Identify which cell holds the provided text, then report its (X, Y) central coordinate. 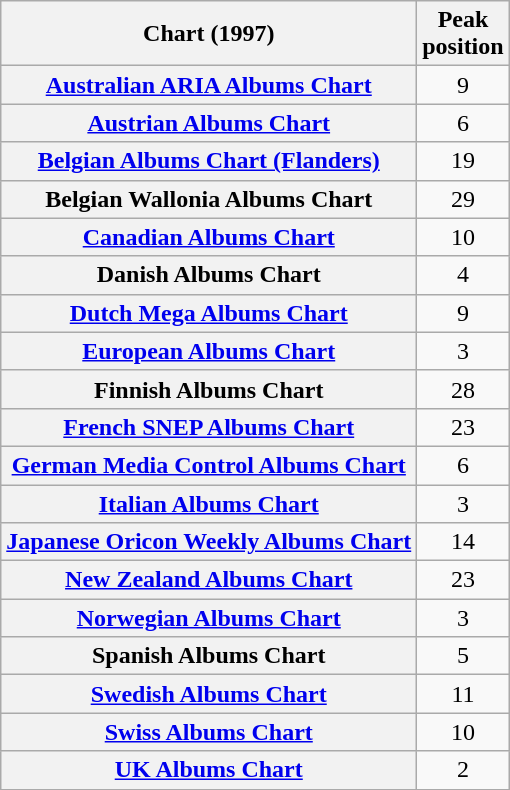
Peakposition (463, 34)
UK Albums Chart (209, 770)
Swiss Albums Chart (209, 732)
New Zealand Albums Chart (209, 580)
Chart (1997) (209, 34)
Italian Albums Chart (209, 503)
19 (463, 161)
Finnish Albums Chart (209, 389)
Swedish Albums Chart (209, 694)
Spanish Albums Chart (209, 656)
Danish Albums Chart (209, 275)
28 (463, 389)
2 (463, 770)
5 (463, 656)
Austrian Albums Chart (209, 123)
Canadian Albums Chart (209, 237)
4 (463, 275)
14 (463, 542)
Belgian Albums Chart (Flanders) (209, 161)
29 (463, 199)
German Media Control Albums Chart (209, 465)
Japanese Oricon Weekly Albums Chart (209, 542)
Australian ARIA Albums Chart (209, 85)
11 (463, 694)
French SNEP Albums Chart (209, 427)
Norwegian Albums Chart (209, 618)
European Albums Chart (209, 351)
Belgian Wallonia Albums Chart (209, 199)
Dutch Mega Albums Chart (209, 313)
